Detect which cell encompasses the target text, then output its (X, Y) center coordinate. 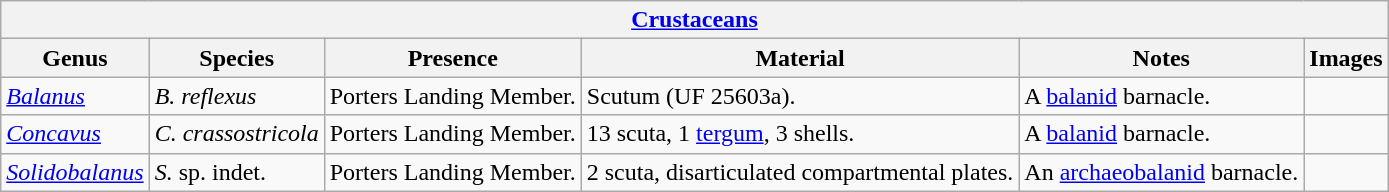
B. reflexus (236, 96)
13 scuta, 1 tergum, 3 shells. (800, 134)
Crustaceans (694, 20)
Scutum (UF 25603a). (800, 96)
Presence (452, 58)
C. crassostricola (236, 134)
Balanus (75, 96)
Notes (1162, 58)
Genus (75, 58)
Solidobalanus (75, 172)
Images (1346, 58)
Concavus (75, 134)
S. sp. indet. (236, 172)
2 scuta, disarticulated compartmental plates. (800, 172)
Material (800, 58)
Species (236, 58)
An archaeobalanid barnacle. (1162, 172)
